Capture the cell that displays the provided text and extract its (X, Y) central coordinate. 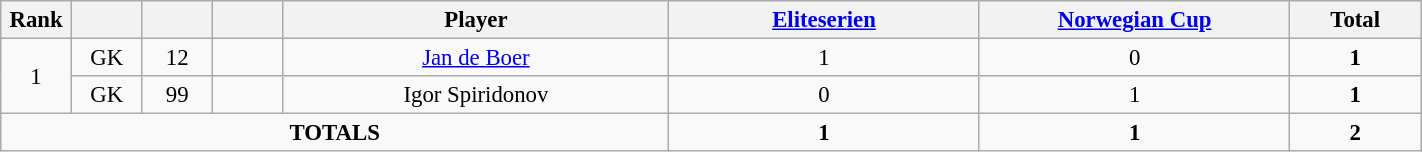
Rank (36, 20)
TOTALS (335, 133)
Jan de Boer (476, 58)
Eliteserien (824, 20)
Norwegian Cup (1134, 20)
Player (476, 20)
99 (178, 95)
12 (178, 58)
2 (1356, 133)
Total (1356, 20)
Igor Spiridonov (476, 95)
